Detect which cell encompasses the target text, then output its (X, Y) center coordinate. 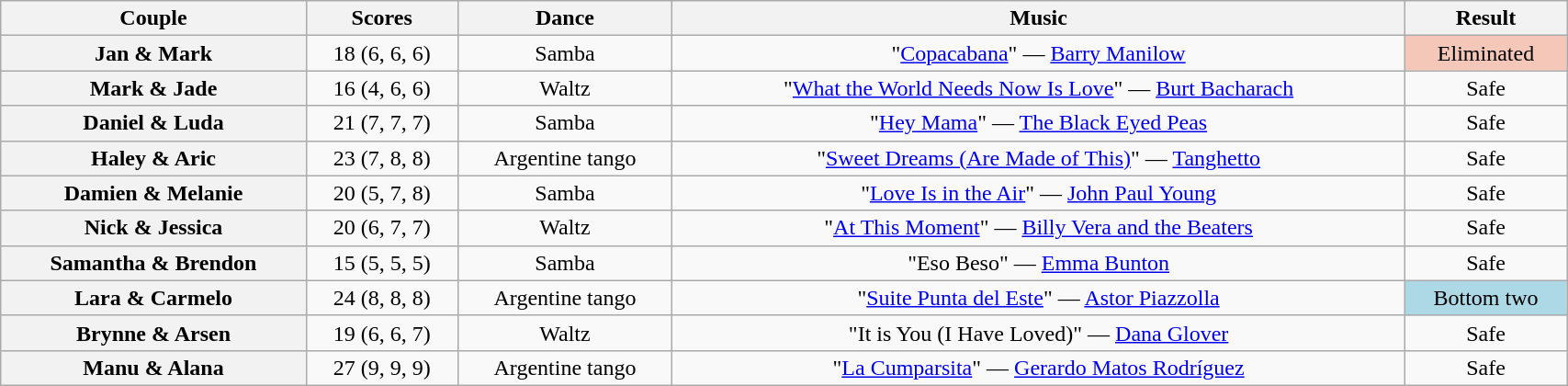
Haley & Aric (153, 158)
"It is You (I Have Loved)" — Dana Glover (1039, 333)
24 (8, 8, 8) (382, 298)
21 (7, 7, 7) (382, 123)
"La Cumparsita" — Gerardo Matos Rodríguez (1039, 368)
Lara & Carmelo (153, 298)
"Hey Mama" — The Black Eyed Peas (1039, 123)
20 (5, 7, 8) (382, 193)
"Copacabana" — Barry Manilow (1039, 53)
Damien & Melanie (153, 193)
Bottom two (1485, 298)
"At This Moment" — Billy Vera and the Beaters (1039, 228)
27 (9, 9, 9) (382, 368)
Couple (153, 18)
Daniel & Luda (153, 123)
Jan & Mark (153, 53)
Brynne & Arsen (153, 333)
Dance (565, 18)
Samantha & Brendon (153, 263)
Eliminated (1485, 53)
"What the World Needs Now Is Love" — Burt Bacharach (1039, 88)
20 (6, 7, 7) (382, 228)
"Sweet Dreams (Are Made of This)" — Tanghetto (1039, 158)
Music (1039, 18)
"Suite Punta del Este" — Astor Piazzolla (1039, 298)
Nick & Jessica (153, 228)
23 (7, 8, 8) (382, 158)
Manu & Alana (153, 368)
19 (6, 6, 7) (382, 333)
16 (4, 6, 6) (382, 88)
"Love Is in the Air" — John Paul Young (1039, 193)
15 (5, 5, 5) (382, 263)
18 (6, 6, 6) (382, 53)
Result (1485, 18)
"Eso Beso" — Emma Bunton (1039, 263)
Mark & Jade (153, 88)
Scores (382, 18)
